From the cell containing the given text, extract its center point as (X, Y) coordinate. 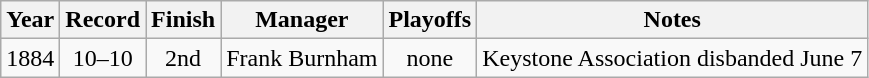
Frank Burnham (302, 58)
Notes (672, 20)
Keystone Association disbanded June 7 (672, 58)
Record (103, 20)
1884 (30, 58)
Finish (184, 20)
none (430, 58)
2nd (184, 58)
Manager (302, 20)
Year (30, 20)
Playoffs (430, 20)
10–10 (103, 58)
